Capture the cell that displays the provided text and extract its (X, Y) central coordinate. 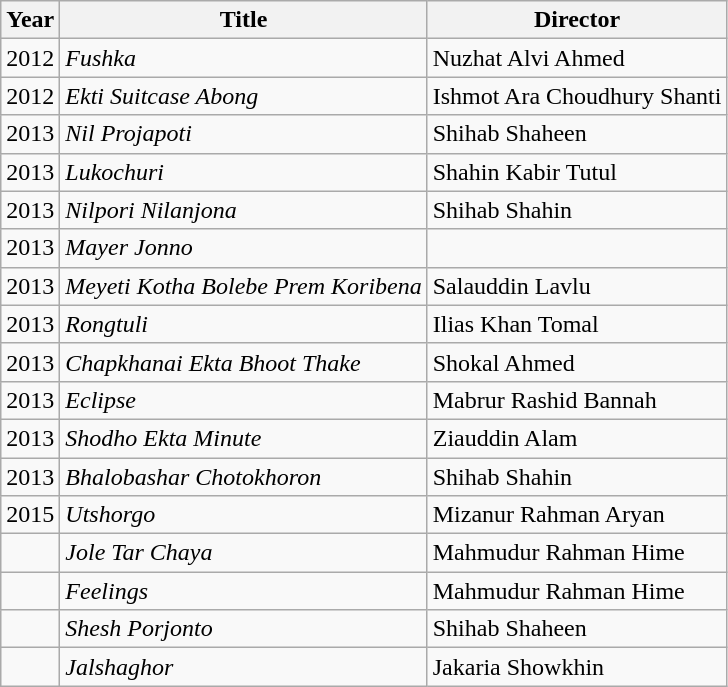
Mayer Jonno (244, 248)
Shahin Kabir Tutul (577, 172)
Mizanur Rahman Aryan (577, 515)
Meyeti Kotha Bolebe Prem Koribena (244, 286)
Shodho Ekta Minute (244, 438)
Jalshaghor (244, 667)
Ekti Suitcase Abong (244, 96)
Ishmot Ara Choudhury Shanti (577, 96)
Feelings (244, 591)
Shokal Ahmed (577, 362)
Year (30, 20)
Lukochuri (244, 172)
2015 (30, 515)
Title (244, 20)
Utshorgo (244, 515)
Rongtuli (244, 324)
Jakaria Showkhin (577, 667)
Eclipse (244, 400)
Director (577, 20)
Bhalobashar Chotokhoron (244, 477)
Chapkhanai Ekta Bhoot Thake (244, 362)
Fushka (244, 58)
Nilpori Nilanjona (244, 210)
Nuzhat Alvi Ahmed (577, 58)
Shesh Porjonto (244, 629)
Jole Tar Chaya (244, 553)
Nil Projapoti (244, 134)
Salauddin Lavlu (577, 286)
Mabrur Rashid Bannah (577, 400)
Ilias Khan Tomal (577, 324)
Ziauddin Alam (577, 438)
